Return the [x, y] coordinate for the center point of the cell that contains the specified text.  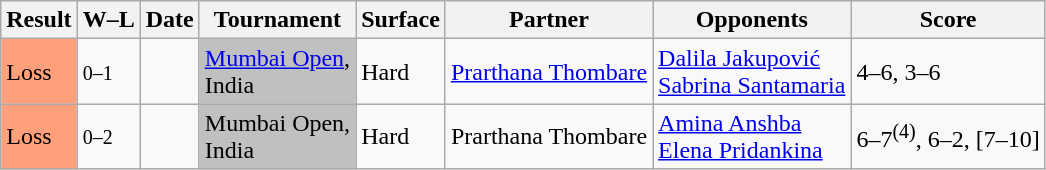
Amina Anshba Elena Pridankina [752, 136]
Score [948, 20]
Result [39, 20]
Partner [548, 20]
Date [170, 20]
4–6, 3–6 [948, 72]
0–1 [108, 72]
Surface [401, 20]
6–7(4), 6–2, [7–10] [948, 136]
0–2 [108, 136]
W–L [108, 20]
Tournament [277, 20]
Dalila Jakupović Sabrina Santamaria [752, 72]
Opponents [752, 20]
